Locate the cell with the specified text and output its [X, Y] center coordinate. 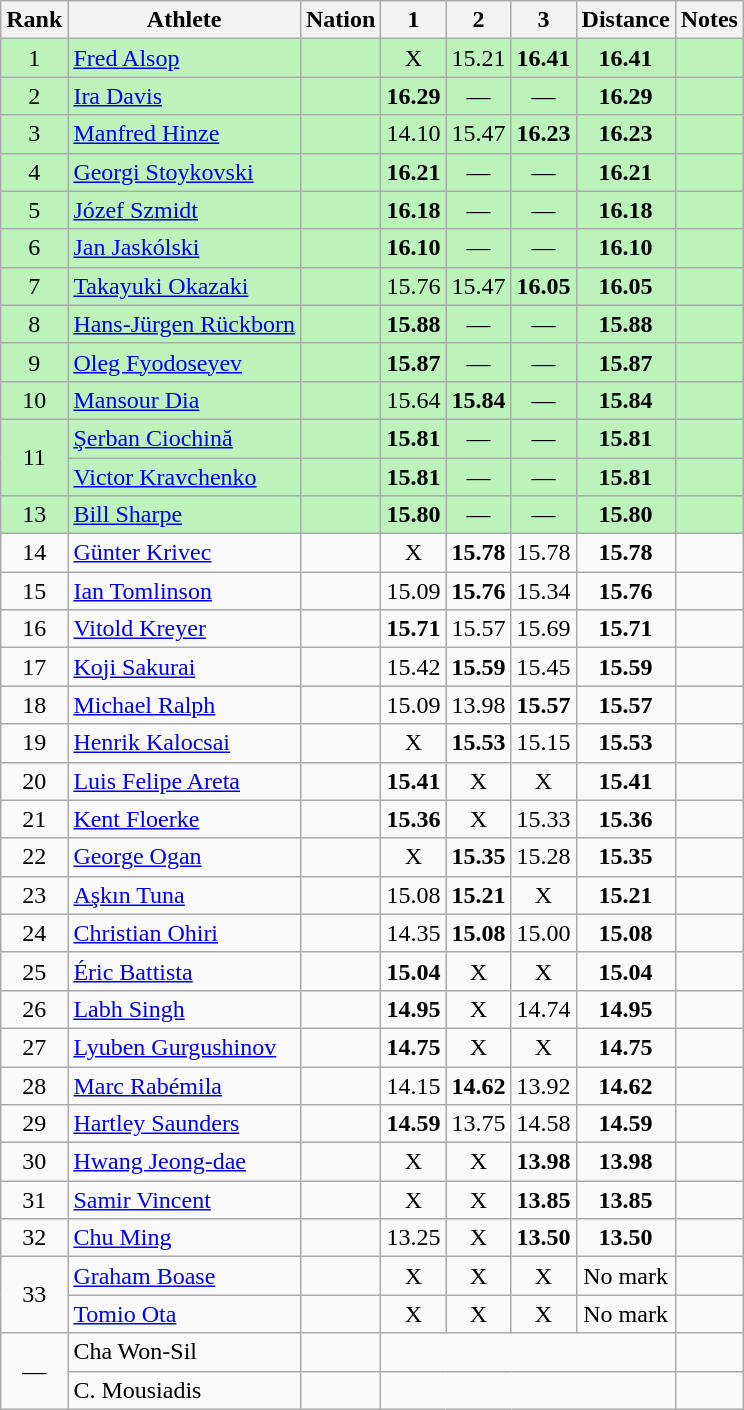
25 [34, 971]
Athlete [184, 20]
20 [34, 781]
Şerban Ciochină [184, 438]
Hans-Jürgen Rückborn [184, 324]
30 [34, 1162]
Michael Ralph [184, 705]
Mansour Dia [184, 400]
15.64 [414, 400]
Bill Sharpe [184, 515]
Takayuki Okazaki [184, 286]
Józef Szmidt [184, 210]
17 [34, 667]
Lyuben Gurgushinov [184, 1047]
15.42 [414, 667]
Jan Jaskólski [184, 248]
7 [34, 286]
6 [34, 248]
Rank [34, 20]
14.10 [414, 134]
Hwang Jeong-dae [184, 1162]
29 [34, 1124]
13 [34, 515]
Vitold Kreyer [184, 629]
15.15 [544, 743]
13.75 [478, 1124]
Éric Battista [184, 971]
Labh Singh [184, 1009]
Günter Krivec [184, 553]
Fred Alsop [184, 58]
Georgi Stoykovski [184, 172]
15.45 [544, 667]
32 [34, 1238]
4 [34, 172]
23 [34, 895]
Cha Won-Sil [184, 1352]
Aşkın Tuna [184, 895]
15 [34, 591]
Nation [340, 20]
Graham Boase [184, 1276]
18 [34, 705]
Kent Floerke [184, 819]
31 [34, 1200]
15.00 [544, 933]
27 [34, 1047]
Hartley Saunders [184, 1124]
Chu Ming [184, 1238]
Samir Vincent [184, 1200]
Luis Felipe Areta [184, 781]
33 [34, 1295]
16 [34, 629]
22 [34, 857]
14 [34, 553]
13.25 [414, 1238]
21 [34, 819]
28 [34, 1085]
Christian Ohiri [184, 933]
Notes [709, 20]
15.33 [544, 819]
Distance [626, 20]
14.15 [414, 1085]
Manfred Hinze [184, 134]
19 [34, 743]
14.58 [544, 1124]
11 [34, 457]
14.74 [544, 1009]
10 [34, 400]
Tomio Ota [184, 1314]
Victor Kravchenko [184, 477]
Koji Sakurai [184, 667]
13.92 [544, 1085]
Ian Tomlinson [184, 591]
15.69 [544, 629]
9 [34, 362]
15.28 [544, 857]
Ira Davis [184, 96]
George Ogan [184, 857]
5 [34, 210]
15.34 [544, 591]
24 [34, 933]
26 [34, 1009]
8 [34, 324]
C. Mousiadis [184, 1390]
Marc Rabémila [184, 1085]
Oleg Fyodoseyev [184, 362]
14.35 [414, 933]
Henrik Kalocsai [184, 743]
